Pinpoint the cell where the given text exists, returning its (x, y) midpoint coordinate. 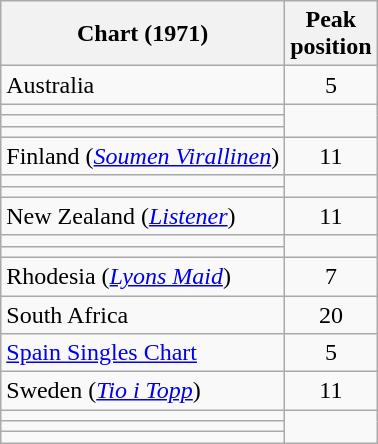
20 (331, 315)
Australia (143, 85)
Chart (1971) (143, 34)
Sweden (Tio i Topp) (143, 391)
Finland (Soumen Virallinen) (143, 156)
South Africa (143, 315)
Peakposition (331, 34)
7 (331, 276)
Spain Singles Chart (143, 353)
Rhodesia (Lyons Maid) (143, 276)
New Zealand (Listener) (143, 216)
